Scan for the cell matching the given text and deliver its (X, Y) coordinate at center. 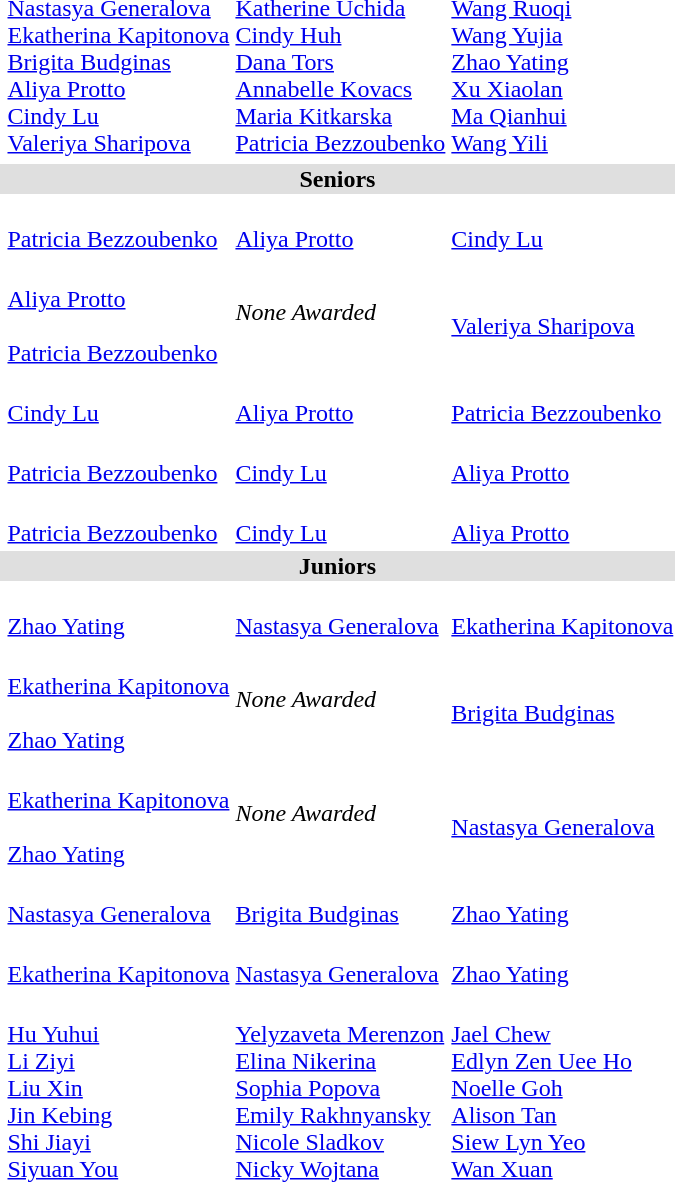
Seniors (338, 179)
Juniors (338, 566)
Aliya ProttoPatricia Bezzoubenko (118, 312)
Valeriya Sharipova (562, 312)
